Detect which cell encompasses the target text, then output its [x, y] center coordinate. 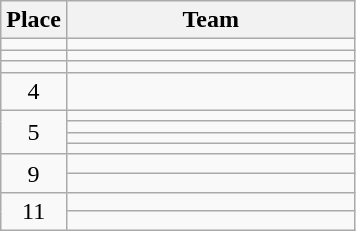
11 [34, 211]
Team [210, 20]
9 [34, 173]
4 [34, 91]
5 [34, 132]
Place [34, 20]
